Search for the cell housing the specified text and yield its (X, Y) center coordinate. 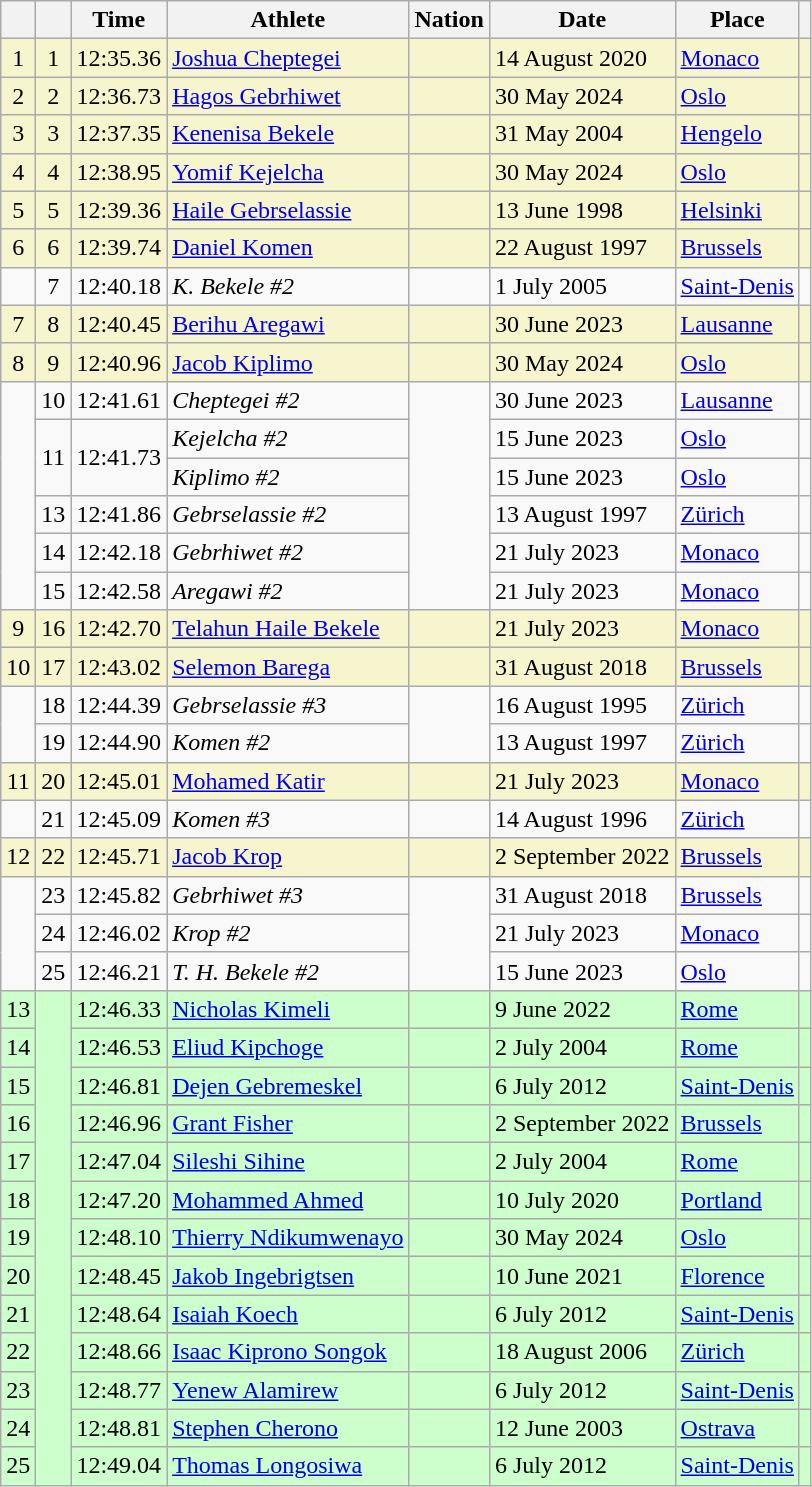
Place (737, 20)
31 May 2004 (582, 134)
12:48.81 (119, 1428)
12:46.53 (119, 1047)
Stephen Cherono (288, 1428)
Cheptegei #2 (288, 400)
12:47.04 (119, 1162)
12:46.21 (119, 971)
Date (582, 20)
T. H. Bekele #2 (288, 971)
12:45.09 (119, 819)
Komen #2 (288, 743)
Yenew Alamirew (288, 1390)
Hengelo (737, 134)
Isaac Kiprono Songok (288, 1352)
14 August 2020 (582, 58)
Komen #3 (288, 819)
Kejelcha #2 (288, 438)
Jacob Krop (288, 857)
Helsinki (737, 210)
Nicholas Kimeli (288, 1009)
12:42.58 (119, 591)
12:42.18 (119, 553)
12:48.45 (119, 1276)
12 (18, 857)
12:36.73 (119, 96)
12:41.61 (119, 400)
12:40.45 (119, 324)
12:46.33 (119, 1009)
12:46.81 (119, 1085)
Time (119, 20)
12:48.77 (119, 1390)
12:47.20 (119, 1200)
Thomas Longosiwa (288, 1466)
12:41.86 (119, 515)
Yomif Kejelcha (288, 172)
12:39.36 (119, 210)
Jakob Ingebrigtsen (288, 1276)
Dejen Gebremeskel (288, 1085)
16 August 1995 (582, 705)
Krop #2 (288, 933)
1 July 2005 (582, 286)
12:44.39 (119, 705)
Mohamed Katir (288, 781)
Isaiah Koech (288, 1314)
Gebrhiwet #2 (288, 553)
Kenenisa Bekele (288, 134)
12:40.96 (119, 362)
Hagos Gebrhiwet (288, 96)
Berihu Aregawi (288, 324)
12:45.71 (119, 857)
12:44.90 (119, 743)
12 June 2003 (582, 1428)
12:48.64 (119, 1314)
Thierry Ndikumwenayo (288, 1238)
Selemon Barega (288, 667)
Nation (449, 20)
Sileshi Sihine (288, 1162)
14 August 1996 (582, 819)
Portland (737, 1200)
12:48.10 (119, 1238)
Joshua Cheptegei (288, 58)
10 July 2020 (582, 1200)
Eliud Kipchoge (288, 1047)
12:40.18 (119, 286)
Mohammed Ahmed (288, 1200)
Haile Gebrselassie (288, 210)
Jacob Kiplimo (288, 362)
12:39.74 (119, 248)
12:46.02 (119, 933)
Ostrava (737, 1428)
Telahun Haile Bekele (288, 629)
12:35.36 (119, 58)
12:41.73 (119, 457)
9 June 2022 (582, 1009)
12:45.82 (119, 895)
Gebrselassie #2 (288, 515)
Grant Fisher (288, 1124)
12:49.04 (119, 1466)
12:38.95 (119, 172)
Gebrhiwet #3 (288, 895)
13 June 1998 (582, 210)
12:45.01 (119, 781)
Gebrselassie #3 (288, 705)
Kiplimo #2 (288, 477)
Daniel Komen (288, 248)
Aregawi #2 (288, 591)
K. Bekele #2 (288, 286)
12:48.66 (119, 1352)
12:46.96 (119, 1124)
12:37.35 (119, 134)
Athlete (288, 20)
Florence (737, 1276)
10 June 2021 (582, 1276)
22 August 1997 (582, 248)
18 August 2006 (582, 1352)
12:43.02 (119, 667)
12:42.70 (119, 629)
